From the cell containing the given text, extract its center point as [X, Y] coordinate. 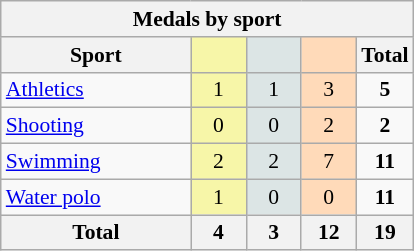
Water polo [96, 197]
Sport [96, 55]
4 [218, 233]
Athletics [96, 90]
Swimming [96, 162]
19 [384, 233]
Shooting [96, 126]
5 [384, 90]
12 [328, 233]
7 [328, 162]
Medals by sport [208, 19]
